Output the (X, Y) coordinate of the center of the cell containing the given text.  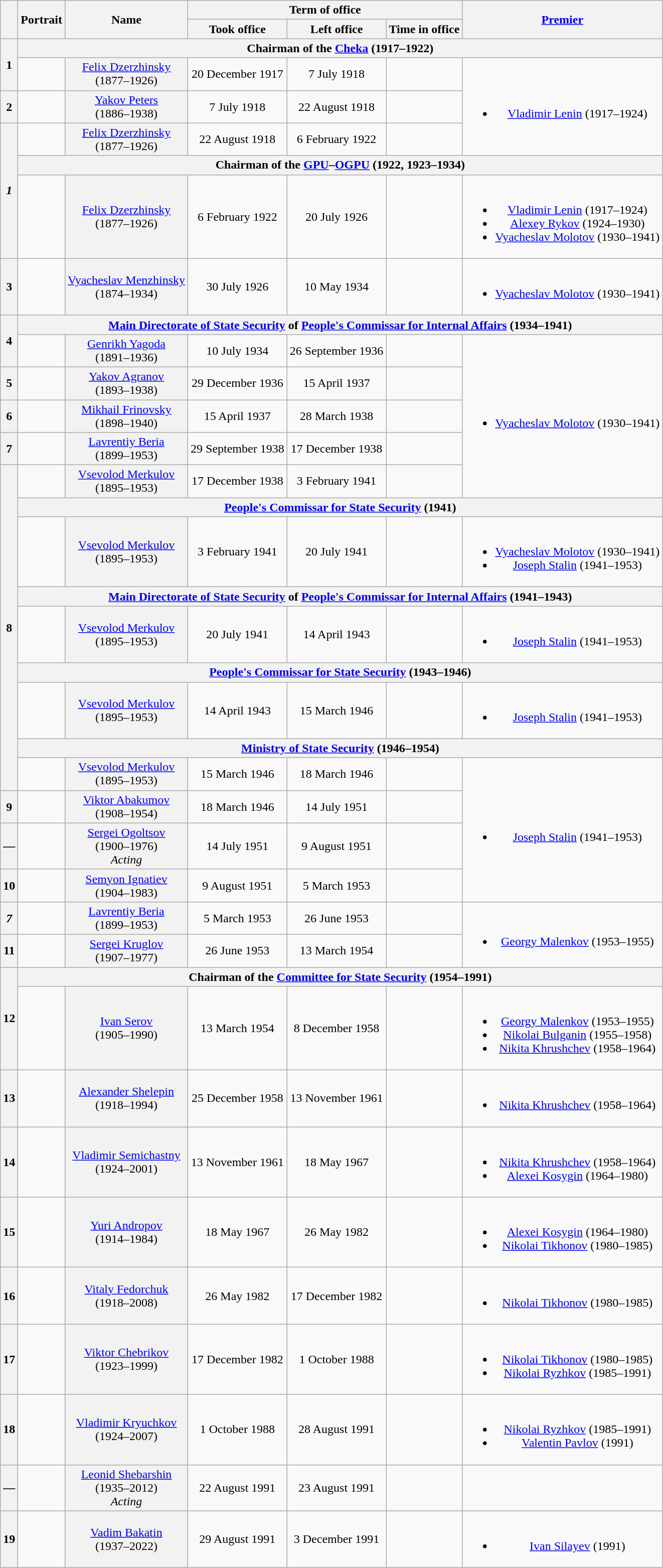
Left office (337, 29)
Nikolai Tikhonov (1980–1985) (563, 1296)
Mikhail Frinovsky(1898–1940) (126, 415)
Yuri Andropov(1914–1984) (126, 1232)
10 (9, 885)
Nikolai Tikhonov (1980–1985)Nikolai Ryzhkov (1985–1991) (563, 1359)
Semyon Ignatiev(1904–1983) (126, 885)
5 (9, 383)
People's Commissar for State Security (1943–1946) (340, 672)
Leonid Shebarshin(1935–2012)Acting (126, 1488)
Name (126, 20)
Yakov Peters(1886–1938) (126, 106)
29 December 1936 (238, 383)
Vadim Bakatin(1937–2022) (126, 1539)
8 (9, 628)
19 (9, 1539)
Portrait (42, 20)
Vyacheslav Menzhinsky(1874–1934) (126, 287)
17 (9, 1359)
16 (9, 1296)
Vyacheslav Molotov (1930–1941)Joseph Stalin (1941–1953) (563, 552)
28 August 1991 (337, 1430)
29 September 1938 (238, 449)
29 August 1991 (238, 1539)
2 (9, 106)
Georgy Malenkov (1953–1955)Nikolai Bulganin (1955–1958)Nikita Khrushchev (1958–1964) (563, 1029)
Sergei Ogoltsov(1900–1976)Acting (126, 846)
Alexander Shelepin(1918–1994) (126, 1099)
Sergei Kruglov(1907–1977) (126, 950)
20 July 1926 (337, 217)
Nikita Khrushchev (1958–1964) (563, 1099)
8 December 1958 (337, 1029)
Vladimir Kryuchkov(1924–2007) (126, 1430)
Nikolai Ryzhkov (1985–1991)Valentin Pavlov (1991) (563, 1430)
4 (9, 341)
15 (9, 1232)
12 (9, 1019)
3 (9, 287)
Nikita Khrushchev (1958–1964)Alexei Kosygin (1964–1980) (563, 1162)
11 (9, 950)
Took office (238, 29)
Vladimir Semichastny(1924–2001) (126, 1162)
Chairman of the GPU–OGPU (1922, 1923–1934) (340, 165)
People's Commissar for State Security (1941) (340, 507)
Main Directorate of State Security of People's Commissar for Internal Affairs (1934–1941) (340, 325)
18 (9, 1430)
3 December 1991 (337, 1539)
Alexei Kosygin (1964–1980)Nikolai Tikhonov (1980–1985) (563, 1232)
Main Directorate of State Security of People's Commissar for Internal Affairs (1941–1943) (340, 597)
Genrikh Yagoda(1891–1936) (126, 350)
30 July 1926 (238, 287)
Ivan Serov(1905–1990) (126, 1029)
Vladimir Lenin (1917–1924) (563, 106)
Time in office (424, 29)
13 (9, 1099)
14 (9, 1162)
10 July 1934 (238, 350)
23 August 1991 (337, 1488)
25 December 1958 (238, 1099)
6 (9, 415)
Chairman of the Committee for State Security (1954–1991) (340, 977)
Vladimir Lenin (1917–1924)Alexey Rykov (1924–1930)Vyacheslav Molotov (1930–1941) (563, 217)
Ivan Silayev (1991) (563, 1539)
Vitaly Fedorchuk(1918–2008) (126, 1296)
Premier (563, 20)
20 December 1917 (238, 74)
28 March 1938 (337, 415)
Georgy Malenkov (1953–1955) (563, 934)
9 (9, 807)
Yakov Agranov(1893–1938) (126, 383)
Chairman of the Cheka (1917–1922) (340, 48)
22 August 1991 (238, 1488)
Term of office (325, 10)
Viktor Abakumov(1908–1954) (126, 807)
Ministry of State Security (1946–1954) (340, 748)
10 May 1934 (337, 287)
26 September 1936 (337, 350)
Viktor Chebrikov(1923–1999) (126, 1359)
